Identify which cell holds the provided text, then report its (X, Y) central coordinate. 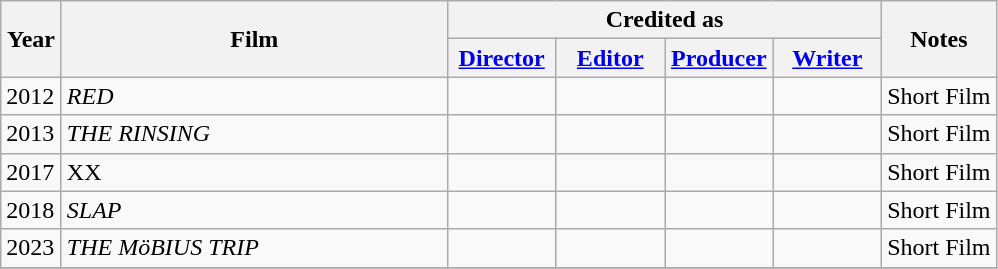
Credited as (664, 20)
2018 (32, 210)
XX (254, 172)
2013 (32, 134)
THE RINSING (254, 134)
Editor (610, 58)
2023 (32, 248)
Director (502, 58)
2017 (32, 172)
Notes (939, 39)
SLAP (254, 210)
2012 (32, 96)
Year (32, 39)
Film (254, 39)
THE MöBIUS TRIP (254, 248)
RED (254, 96)
Writer (828, 58)
Producer (718, 58)
